Determine the (x, y) coordinate at the center of the cell enclosing the given text.  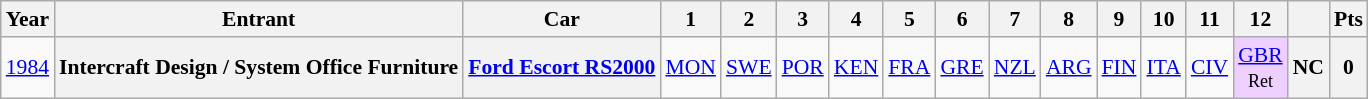
5 (909, 19)
2 (749, 19)
NC (1308, 68)
KEN (856, 68)
GRE (962, 68)
4 (856, 19)
8 (1069, 19)
9 (1120, 19)
Pts (1348, 19)
ARG (1069, 68)
Car (562, 19)
Year (28, 19)
1 (690, 19)
0 (1348, 68)
1984 (28, 68)
Intercraft Design / System Office Furniture (258, 68)
NZL (1015, 68)
Ford Escort RS2000 (562, 68)
FIN (1120, 68)
11 (1210, 19)
CIV (1210, 68)
POR (803, 68)
10 (1163, 19)
3 (803, 19)
ITA (1163, 68)
SWE (749, 68)
FRA (909, 68)
7 (1015, 19)
6 (962, 19)
Entrant (258, 19)
GBRRet (1260, 68)
MON (690, 68)
12 (1260, 19)
